Scan for the cell matching the given text and deliver its [X, Y] coordinate at center. 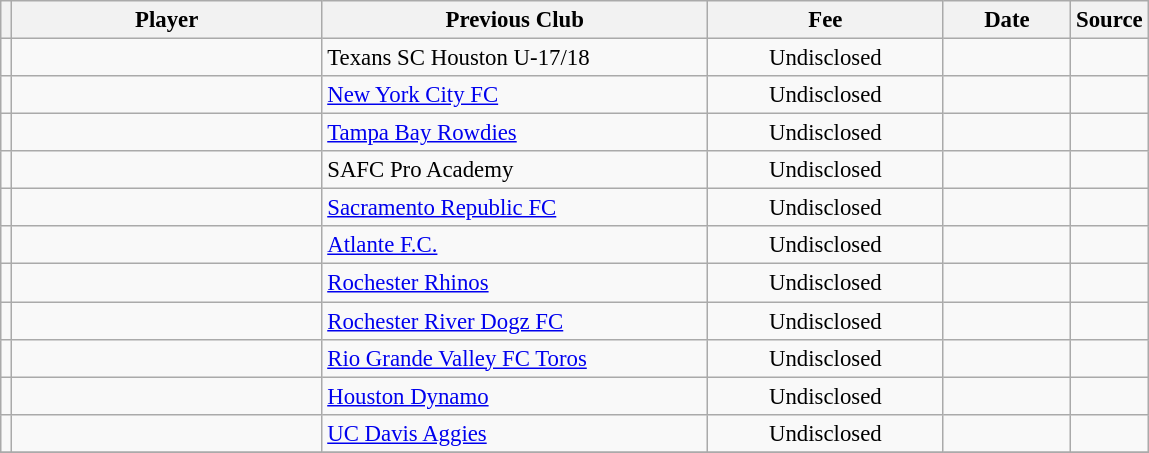
Player [166, 20]
Texans SC Houston U-17/18 [515, 58]
Atlante F.C. [515, 245]
SAFC Pro Academy [515, 170]
Rochester Rhinos [515, 283]
Fee [826, 20]
Date [1007, 20]
Houston Dynamo [515, 396]
Rochester River Dogz FC [515, 321]
Source [1110, 20]
New York City FC [515, 95]
UC Davis Aggies [515, 433]
Rio Grande Valley FC Toros [515, 358]
Previous Club [515, 20]
Sacramento Republic FC [515, 208]
Tampa Bay Rowdies [515, 133]
